Return the [X, Y] coordinate for the center point of the cell that contains the specified text.  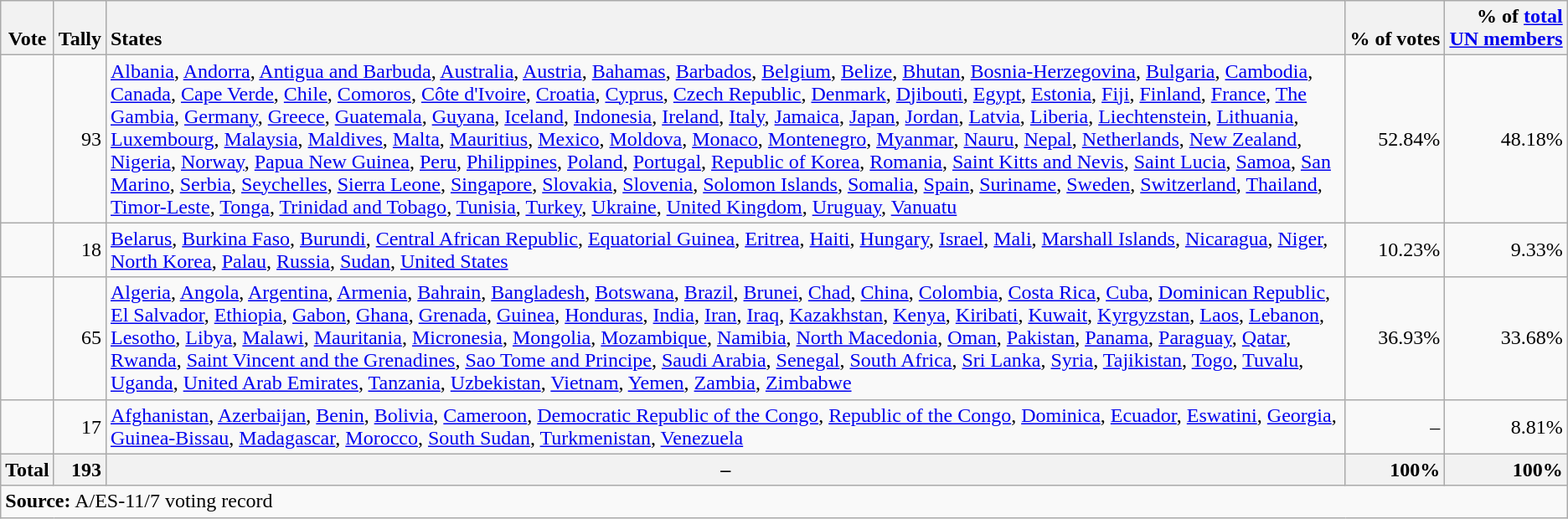
93 [80, 139]
9.33% [1506, 249]
% of votes [1395, 28]
17 [80, 427]
8.81% [1506, 427]
36.93% [1395, 338]
States [725, 28]
Source: A/ES-11/7 voting record [784, 501]
52.84% [1395, 139]
48.18% [1506, 139]
18 [80, 249]
Total [28, 470]
% of totalUN members [1506, 28]
33.68% [1506, 338]
Tally [80, 28]
65 [80, 338]
193 [80, 470]
Vote [28, 28]
10.23% [1395, 249]
